Search for the cell housing the specified text and yield its (x, y) center coordinate. 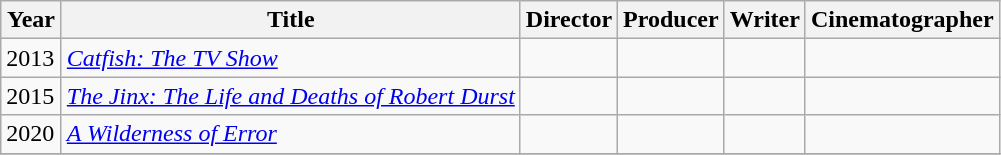
Year (32, 20)
Producer (672, 20)
A Wilderness of Error (290, 134)
Cinematographer (902, 20)
Writer (764, 20)
The Jinx: The Life and Deaths of Robert Durst (290, 96)
Title (290, 20)
2020 (32, 134)
2015 (32, 96)
2013 (32, 58)
Director (568, 20)
Catfish: The TV Show (290, 58)
